Find where the given text appears and provide that cell's center as (x, y) coordinate. 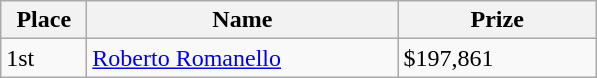
Roberto Romanello (242, 58)
$197,861 (498, 58)
Prize (498, 20)
Place (44, 20)
Name (242, 20)
1st (44, 58)
